Search for the cell housing the specified text and yield its [X, Y] center coordinate. 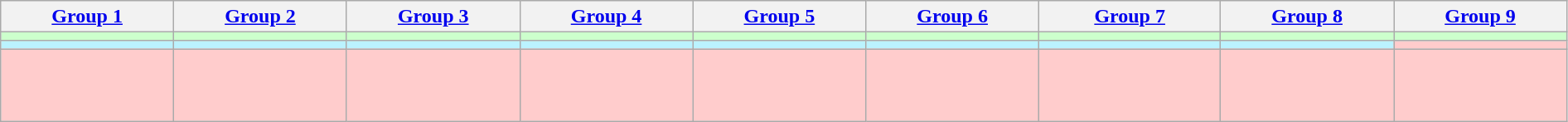
Group 1 [88, 17]
Group 3 [433, 17]
Group 5 [779, 17]
Group 2 [260, 17]
Group 4 [607, 17]
Group 9 [1480, 17]
Group 8 [1308, 17]
Group 6 [953, 17]
Group 7 [1130, 17]
